Output the [X, Y] coordinate of the center of the cell containing the given text.  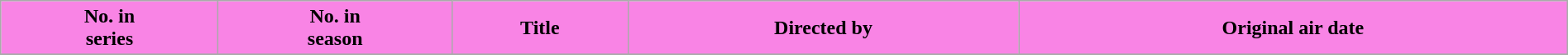
Original air date [1293, 28]
Directed by [823, 28]
No. inseries [109, 28]
No. inseason [335, 28]
Title [539, 28]
